Locate the cell with the specified text and output its [x, y] center coordinate. 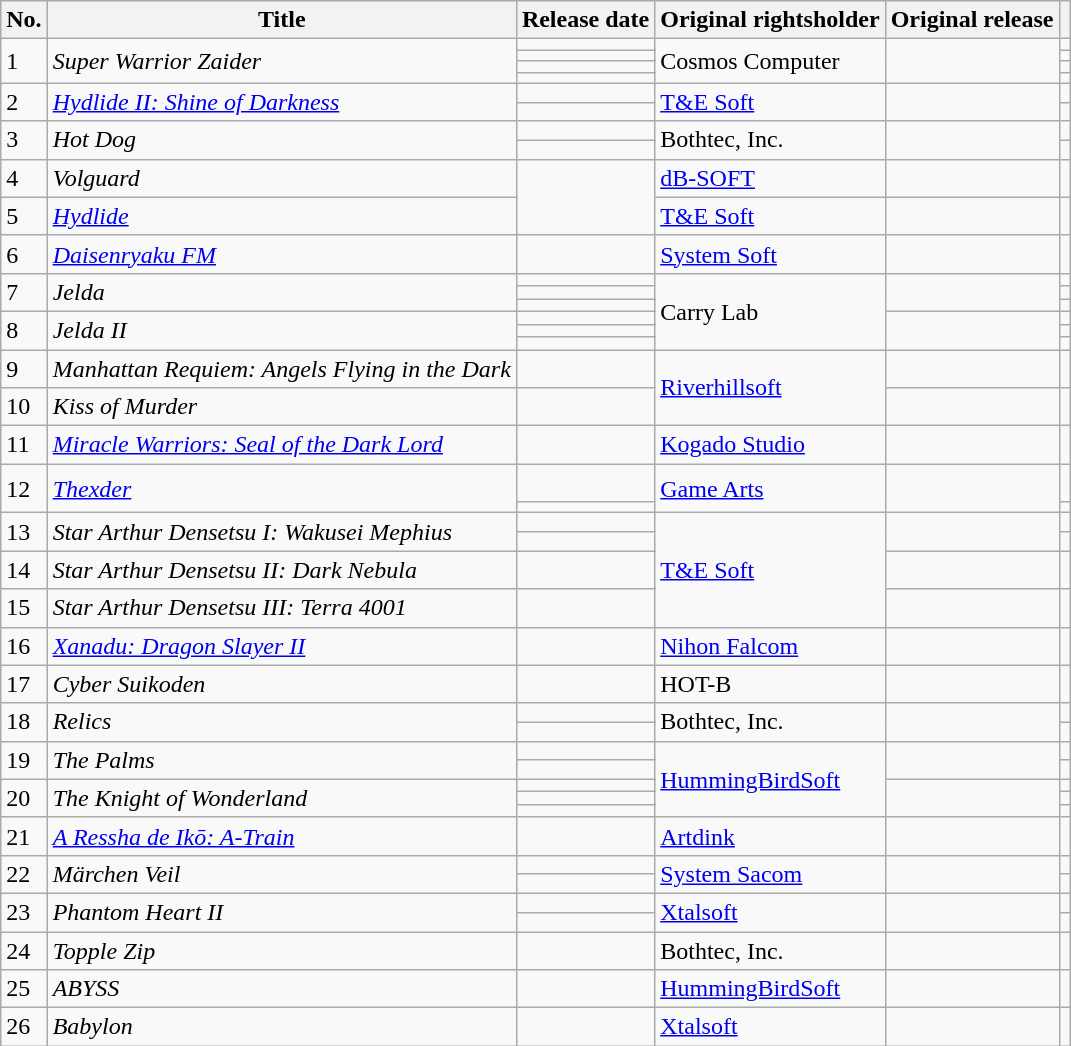
10 [24, 407]
20 [24, 798]
Miracle Warriors: Seal of the Dark Lord [282, 445]
2 [24, 102]
12 [24, 488]
9 [24, 369]
dB-SOFT [770, 178]
Nihon Falcom [770, 646]
No. [24, 20]
Hot Dog [282, 140]
13 [24, 532]
17 [24, 684]
19 [24, 760]
Super Warrior Zaider [282, 61]
Cyber Suikoden [282, 684]
Star Arthur Densetsu I: Wakusei Mephius [282, 532]
15 [24, 608]
Volguard [282, 178]
16 [24, 646]
Jelda [282, 292]
A Ressha de Ikō: A-Train [282, 836]
Thexder [282, 488]
Xanadu: Dragon Slayer II [282, 646]
18 [24, 722]
25 [24, 989]
ABYSS [282, 989]
The Knight of Wonderland [282, 798]
HOT-B [770, 684]
4 [24, 178]
Release date [585, 20]
7 [24, 292]
Original release [972, 20]
Cosmos Computer [770, 61]
Kogado Studio [770, 445]
Star Arthur Densetsu III: Terra 4001 [282, 608]
Riverhillsoft [770, 388]
Topple Zip [282, 951]
System Sacom [770, 874]
Daisenryaku FM [282, 254]
Jelda II [282, 330]
24 [24, 951]
Game Arts [770, 488]
Manhattan Requiem: Angels Flying in the Dark [282, 369]
Star Arthur Densetsu II: Dark Nebula [282, 570]
21 [24, 836]
The Palms [282, 760]
23 [24, 912]
1 [24, 61]
Babylon [282, 1027]
Hydlide [282, 216]
3 [24, 140]
26 [24, 1027]
Original rightsholder [770, 20]
11 [24, 445]
Artdink [770, 836]
Relics [282, 722]
Hydlide II: Shine of Darkness [282, 102]
Carry Lab [770, 311]
8 [24, 330]
5 [24, 216]
14 [24, 570]
Phantom Heart II [282, 912]
Title [282, 20]
22 [24, 874]
System Soft [770, 254]
Märchen Veil [282, 874]
Kiss of Murder [282, 407]
6 [24, 254]
